Extract the [x, y] coordinate from the center of the cell holding the provided text.  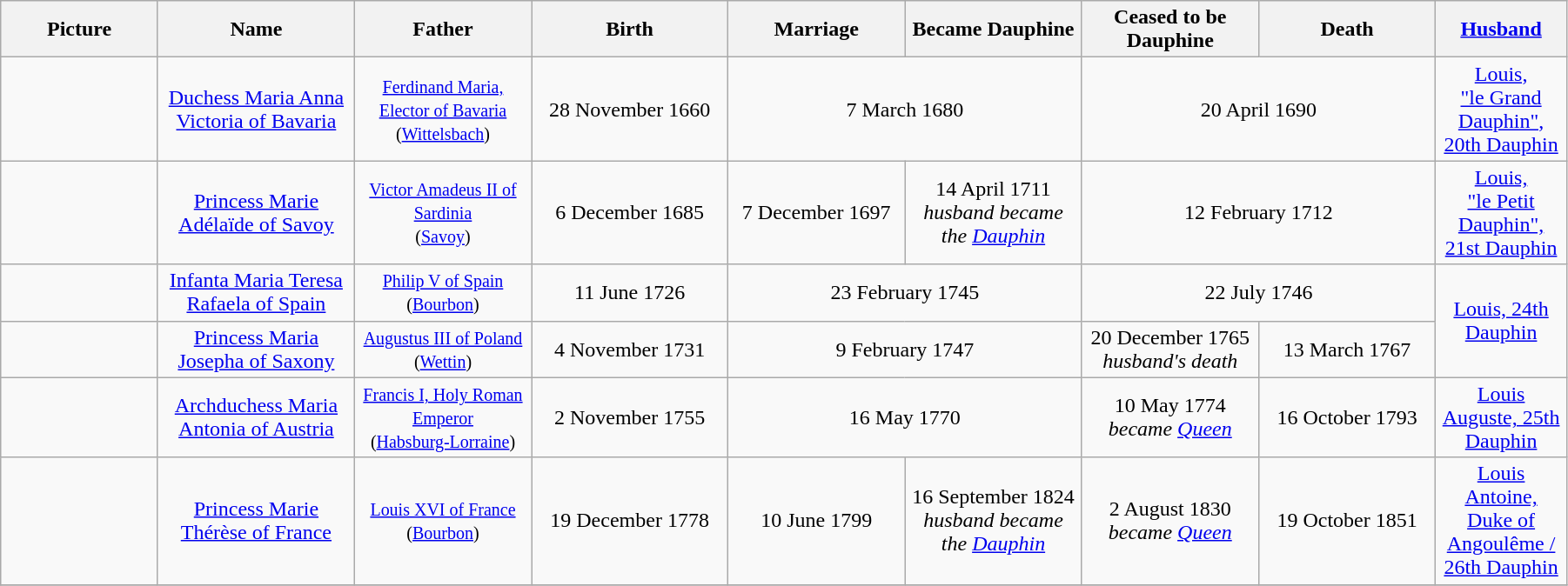
Name [256, 30]
Philip V of Spain(Bourbon) [442, 292]
22 July 1746 [1258, 292]
16 October 1793 [1347, 417]
Victor Amadeus II of Sardinia(Savoy) [442, 212]
7 December 1697 [816, 212]
12 February 1712 [1258, 212]
10 May 1774became Queen [1169, 417]
Princess Maria Josepha of Saxony [256, 350]
20 December 1765husband's death [1169, 350]
11 June 1726 [630, 292]
19 December 1778 [630, 521]
Picture [80, 30]
2 November 1755 [630, 417]
Ferdinand Maria, Elector of Bavaria(Wittelsbach) [442, 110]
19 October 1851 [1347, 521]
Birth [630, 30]
Louis, "le Petit Dauphin", 21st Dauphin [1502, 212]
16 May 1770 [905, 417]
14 April 1711husband became the Dauphin [994, 212]
2 August 1830became Queen [1169, 521]
23 February 1745 [905, 292]
Marriage [816, 30]
Infanta Maria Teresa Rafaela of Spain [256, 292]
Husband [1502, 30]
28 November 1660 [630, 110]
Louis, 24th Dauphin [1502, 321]
Death [1347, 30]
Louis Antoine, Duke of Angoulême / 26th Dauphin [1502, 521]
7 March 1680 [905, 110]
Became Dauphine [994, 30]
Ceased to be Dauphine [1169, 30]
Archduchess Maria Antonia of Austria [256, 417]
Louis, "le Grand Dauphin", 20th Dauphin [1502, 110]
Father [442, 30]
16 September 1824husband became the Dauphin [994, 521]
Princess Marie Adélaïde of Savoy [256, 212]
Francis I, Holy Roman Emperor(Habsburg-Lorraine) [442, 417]
Louis XVI of France(Bourbon) [442, 521]
Louis Auguste, 25th Dauphin [1502, 417]
Duchess Maria Anna Victoria of Bavaria [256, 110]
4 November 1731 [630, 350]
10 June 1799 [816, 521]
Augustus III of Poland(Wettin) [442, 350]
6 December 1685 [630, 212]
Princess Marie Thérèse of France [256, 521]
13 March 1767 [1347, 350]
20 April 1690 [1258, 110]
9 February 1747 [905, 350]
